Determine the [X, Y] coordinate at the center of the cell enclosing the given text.  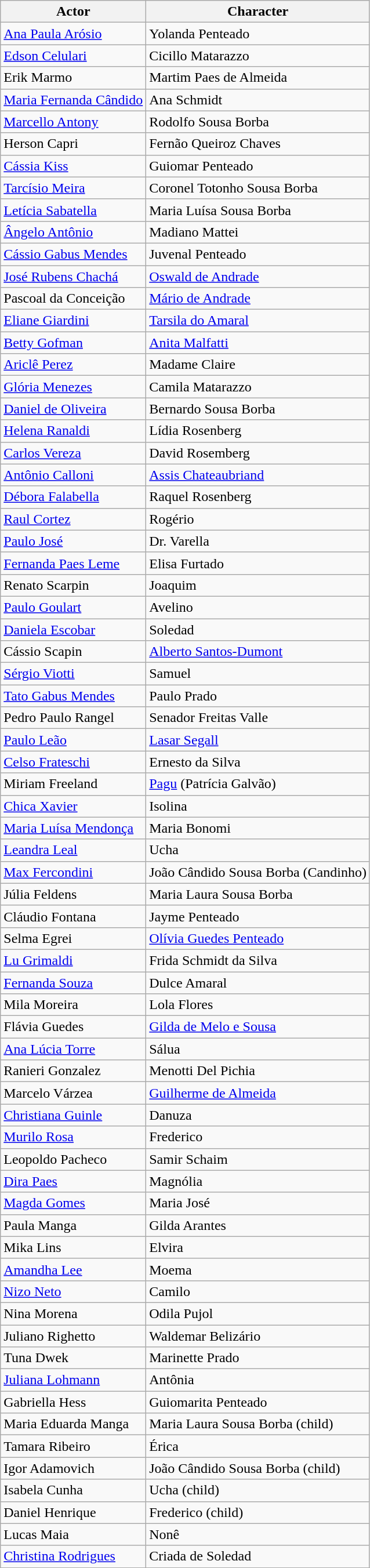
Martim Paes de Almeida [258, 78]
Érica [258, 1446]
Isabela Cunha [73, 1490]
Magda Gomes [73, 1203]
José Rubens Chachá [73, 277]
Chica Xavier [73, 806]
Carlos Vereza [73, 453]
Oswald de Andrade [258, 277]
Joaquim [258, 585]
Assis Chateaubriand [258, 475]
Fernanda Souza [73, 983]
Juliano Righetto [73, 1335]
Max Fercondini [73, 872]
Maria Luísa Mendonça [73, 828]
Daniela Escobar [73, 629]
Madame Claire [258, 365]
Renato Scarpin [73, 585]
Guiomarita Penteado [258, 1402]
Gilda de Melo e Sousa [258, 1027]
Paulo Prado [258, 696]
Antônia [258, 1380]
Maria Eduarda Manga [73, 1424]
Ana Schmidt [258, 100]
Gabriella Hess [73, 1402]
Ana Lúcia Torre [73, 1049]
Amandha Lee [73, 1269]
Pascoal da Conceição [73, 299]
Celso Frateschi [73, 762]
Gilda Arantes [258, 1225]
Paulo José [73, 541]
Tarcísio Meira [73, 188]
Cássia Kiss [73, 166]
João Cândido Sousa Borba (Candinho) [258, 872]
Olívia Guedes Penteado [258, 938]
Lasar Segall [258, 740]
Soledad [258, 629]
Cicillo Matarazzo [258, 56]
Maria Fernanda Cândido [73, 100]
Paulo Goulart [73, 607]
Fernanda Paes Leme [73, 563]
Débora Falabella [73, 497]
Maria Laura Sousa Borba [258, 894]
Paulo Leão [73, 740]
Camila Matarazzo [258, 387]
Ângelo Antônio [73, 232]
Rodolfo Sousa Borba [258, 122]
Lu Grimaldi [73, 960]
Bernardo Sousa Borba [258, 409]
Madiano Mattei [258, 232]
Raul Cortez [73, 519]
Jayme Penteado [258, 916]
Magnólia [258, 1181]
Cássio Scapin [73, 652]
Marcello Antony [73, 122]
Eliane Giardini [73, 321]
Fernão Queiroz Chaves [258, 144]
Character [258, 12]
Sálua [258, 1049]
Coronel Totonho Sousa Borba [258, 188]
Betty Gofman [73, 343]
Mário de Andrade [258, 299]
Elisa Furtado [258, 563]
Cláudio Fontana [73, 916]
Helena Ranaldi [73, 431]
Daniel de Oliveira [73, 409]
Juvenal Penteado [258, 254]
Pedro Paulo Rangel [73, 718]
Maria José [258, 1203]
Nizo Neto [73, 1291]
Juliana Lohmann [73, 1380]
Leopoldo Pacheco [73, 1159]
Camilo [258, 1291]
Senador Freitas Valle [258, 718]
Murilo Rosa [73, 1137]
Leandra Leal [73, 850]
Maria Laura Sousa Borba (child) [258, 1424]
Raquel Rosenberg [258, 497]
Actor [73, 12]
Mika Lins [73, 1247]
Frederico (child) [258, 1512]
Nonê [258, 1534]
Dulce Amaral [258, 983]
Júlia Feldens [73, 894]
Letícia Sabatella [73, 210]
Tuna Dwek [73, 1358]
Ariclê Perez [73, 365]
Frida Schmidt da Silva [258, 960]
Lucas Maia [73, 1534]
Nina Morena [73, 1313]
Alberto Santos-Dumont [258, 652]
Erik Marmo [73, 78]
Yolanda Penteado [258, 34]
Elvira [258, 1247]
Menotti Del Pichia [258, 1071]
Pagu (Patrícia Galvão) [258, 784]
Guilherme de Almeida [258, 1093]
Tato Gabus Mendes [73, 696]
Ernesto da Silva [258, 762]
Lola Flores [258, 1005]
Maria Luísa Sousa Borba [258, 210]
Antônio Calloni [73, 475]
Waldemar Belizário [258, 1335]
Ucha [258, 850]
Marinette Prado [258, 1358]
Edson Celulari [73, 56]
David Rosemberg [258, 453]
Paula Manga [73, 1225]
Anita Malfatti [258, 343]
Mila Moreira [73, 1005]
Danuza [258, 1115]
Daniel Henrique [73, 1512]
Miriam Freeland [73, 784]
Isolina [258, 806]
João Cândido Sousa Borba (child) [258, 1468]
Samir Schaim [258, 1159]
Christina Rodrigues [73, 1556]
Marcelo Várzea [73, 1093]
Frederico [258, 1137]
Moema [258, 1269]
Christiana Guinle [73, 1115]
Cássio Gabus Mendes [73, 254]
Ana Paula Arósio [73, 34]
Odila Pujol [258, 1313]
Maria Bonomi [258, 828]
Dira Paes [73, 1181]
Ucha (child) [258, 1490]
Selma Egrei [73, 938]
Dr. Varella [258, 541]
Rogério [258, 519]
Criada de Soledad [258, 1556]
Tarsila do Amaral [258, 321]
Igor Adamovich [73, 1468]
Avelino [258, 607]
Glória Menezes [73, 387]
Guiomar Penteado [258, 166]
Sérgio Viotti [73, 674]
Ranieri Gonzalez [73, 1071]
Lídia Rosenberg [258, 431]
Tamara Ribeiro [73, 1446]
Herson Capri [73, 144]
Samuel [258, 674]
Flávia Guedes [73, 1027]
